From the cell containing the given text, extract its center point as [x, y] coordinate. 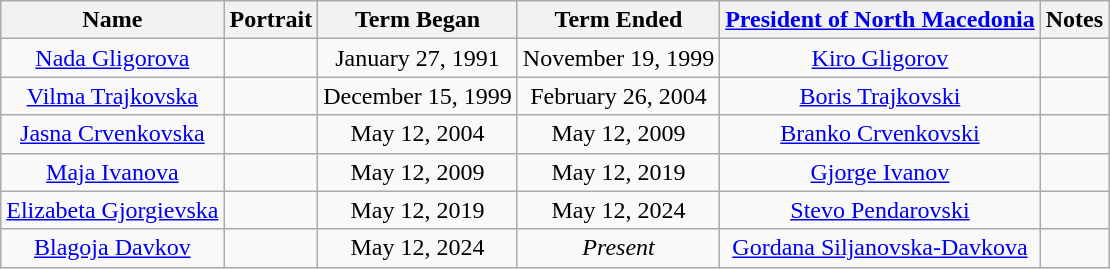
November 19, 1999 [618, 58]
Term Began [418, 20]
Term Ended [618, 20]
Name [112, 20]
Gjorge Ivanov [880, 172]
May 12, 2004 [418, 134]
Portrait [271, 20]
Nada Gligorova [112, 58]
Gordana Siljanovska-Davkova [880, 248]
Notes [1074, 20]
Boris Trajkovski [880, 96]
Elizabeta Gjorgievska [112, 210]
Vilma Trajkovska [112, 96]
February 26, 2004 [618, 96]
Present [618, 248]
Branko Crvenkovski [880, 134]
Kiro Gligorov [880, 58]
Blagoja Davkov [112, 248]
President of North Macedonia [880, 20]
December 15, 1999 [418, 96]
Stevo Pendarovski [880, 210]
Maja Ivanova [112, 172]
Jasna Crvenkovska [112, 134]
January 27, 1991 [418, 58]
